Provide the [X, Y] coordinate of the cell's center where the given text is located.  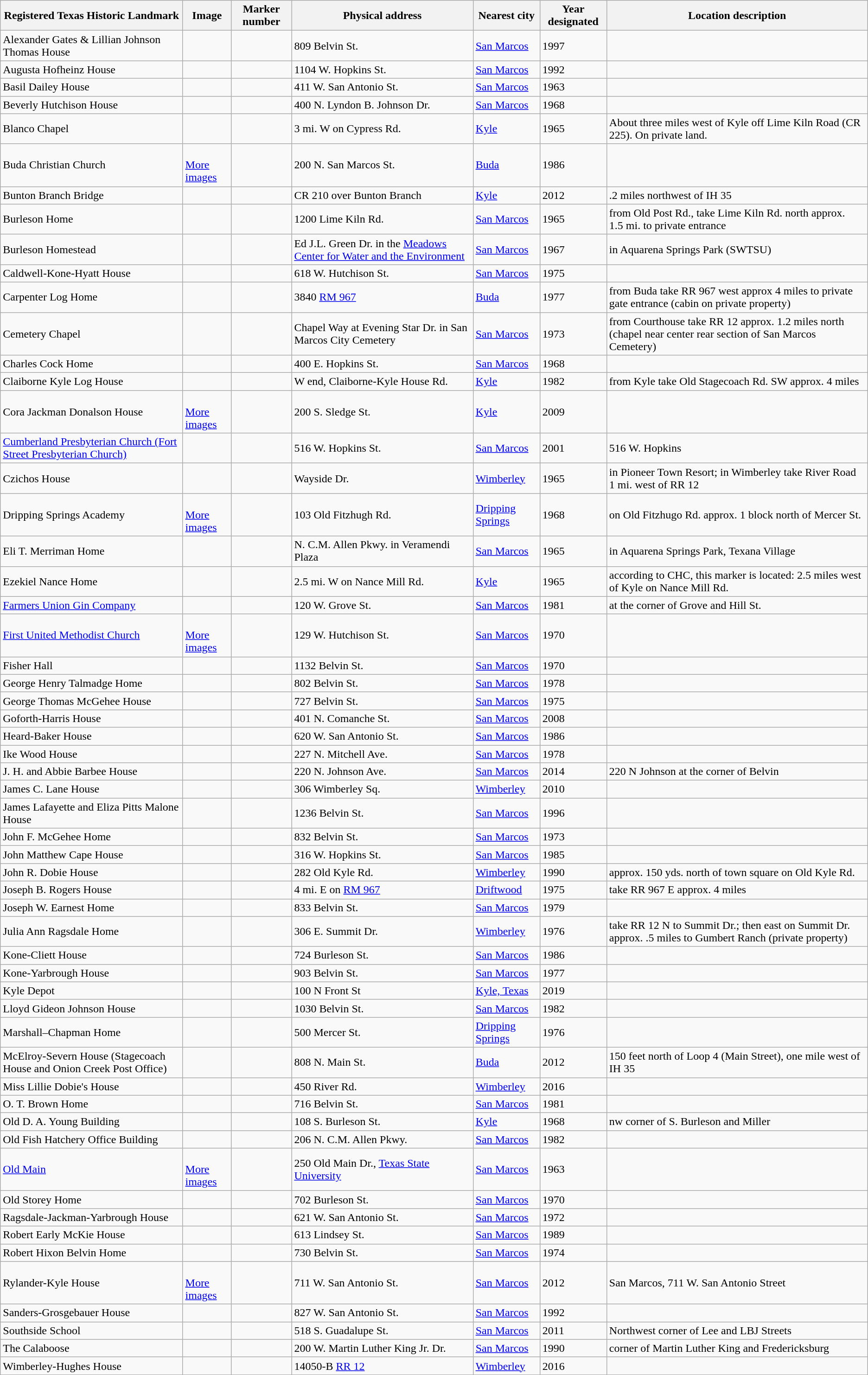
827 W. San Antonio St. [382, 1313]
Basil Dailey House [92, 87]
Wayside Dr. [382, 479]
727 Belvin St. [382, 701]
3840 RM 967 [382, 297]
Claiborne Kyle Log House [92, 382]
approx. 150 yds. north of town square on Old Kyle Rd. [737, 872]
Kone-Yarbrough House [92, 973]
Blanco Chapel [92, 129]
1030 Belvin St. [382, 1008]
200 N. San Marcos St. [382, 165]
306 E. Summit Dr. [382, 931]
George Thomas McGehee House [92, 701]
1972 [573, 1217]
N. C.M. Allen Pkwy. in Veramendi Plaza [382, 551]
from Buda take RR 967 west approx 4 miles to private gate entrance (cabin on private property) [737, 297]
702 Burleson St. [382, 1200]
802 Belvin St. [382, 683]
Augusta Hofheinz House [92, 70]
516 W. Hopkins St. [382, 448]
1985 [573, 855]
Rylander-Kyle House [92, 1283]
716 Belvin St. [382, 1104]
Ed J.L. Green Dr. in the Meadows Center for Water and the Environment [382, 249]
Bunton Branch Bridge [92, 195]
Burleson Home [92, 219]
809 Belvin St. [382, 45]
from Kyle take Old Stagecoach Rd. SW approx. 4 miles [737, 382]
Sanders-Grosgebauer House [92, 1313]
250 Old Main Dr., Texas State University [382, 1170]
take RR 12 N to Summit Dr.; then east on Summit Dr. approx. .5 miles to Gumbert Ranch (private property) [737, 931]
Joseph B. Rogers House [92, 890]
2009 [573, 412]
in Aquarena Springs Park, Texana Village [737, 551]
Ragsdale-Jackman-Yarbrough House [92, 1217]
from Old Post Rd., take Lime Kiln Rd. north approx. 1.5 mi. to private entrance [737, 219]
Eli T. Merriman Home [92, 551]
103 Old Fitzhugh Rd. [382, 515]
2.5 mi. W on Nance Mill Rd. [382, 582]
CR 210 over Bunton Branch [382, 195]
.2 miles northwest of IH 35 [737, 195]
903 Belvin St. [382, 973]
in Pioneer Town Resort; in Wimberley take River Road 1 mi. west of RR 12 [737, 479]
711 W. San Antonio St. [382, 1283]
Old Fish Hatchery Office Building [92, 1139]
on Old Fitzhugo Rd. approx. 1 block north of Mercer St. [737, 515]
400 E. Hopkins St. [382, 364]
Buda Christian Church [92, 165]
Lloyd Gideon Johnson House [92, 1008]
516 W. Hopkins [737, 448]
450 River Rd. [382, 1087]
John R. Dobie House [92, 872]
Old D. A. Young Building [92, 1122]
120 W. Grove St. [382, 605]
Location description [737, 16]
Joseph W. Earnest Home [92, 908]
401 N. Comanche St. [382, 718]
Marker number [262, 16]
1996 [573, 813]
1200 Lime Kiln Rd. [382, 219]
James C. Lane House [92, 789]
Caldwell-Kone-Hyatt House [92, 273]
Heard-Baker House [92, 736]
John Matthew Cape House [92, 855]
1104 W. Hopkins St. [382, 70]
at the corner of Grove and Hill St. [737, 605]
corner of Martin Luther King and Fredericksburg [737, 1348]
618 W. Hutchison St. [382, 273]
Registered Texas Historic Landmark [92, 16]
3 mi. W on Cypress Rd. [382, 129]
from Courthouse take RR 12 approx. 1.2 miles north (chapel near center rear section of San Marcos Cemetery) [737, 334]
James Lafayette and Eliza Pitts Malone House [92, 813]
take RR 967 E approx. 4 miles [737, 890]
in Aquarena Springs Park (SWTSU) [737, 249]
About three miles west of Kyle off Lime Kiln Road (CR 225). On private land. [737, 129]
nw corner of S. Burleson and Miller [737, 1122]
206 N. C.M. Allen Pkwy. [382, 1139]
730 Belvin St. [382, 1253]
2011 [573, 1330]
Northwest corner of Lee and LBJ Streets [737, 1330]
George Henry Talmadge Home [92, 683]
Ike Wood House [92, 754]
Cora Jackman Donalson House [92, 412]
411 W. San Antonio St. [382, 87]
Physical address [382, 16]
Southside School [92, 1330]
620 W. San Antonio St. [382, 736]
Alexander Gates & Lillian Johnson Thomas House [92, 45]
Old Main [92, 1170]
832 Belvin St. [382, 837]
Beverly Hutchison House [92, 105]
W end, Claiborne-Kyle House Rd. [382, 382]
Ezekiel Nance Home [92, 582]
Burleson Homestead [92, 249]
Julia Ann Ragsdale Home [92, 931]
220 N Johnson at the corner of Belvin [737, 772]
San Marcos, 711 W. San Antonio Street [737, 1283]
Charles Cock Home [92, 364]
Nearest city [506, 16]
Fisher Hall [92, 665]
518 S. Guadalupe St. [382, 1330]
2008 [573, 718]
Carpenter Log Home [92, 297]
according to CHC, this marker is located: 2.5 miles west of Kyle on Nance Mill Rd. [737, 582]
400 N. Lyndon B. Johnson Dr. [382, 105]
316 W. Hopkins St. [382, 855]
200 W. Martin Luther King Jr. Dr. [382, 1348]
First United Methodist Church [92, 635]
John F. McGehee Home [92, 837]
Chapel Way at Evening Star Dr. in San Marcos City Cemetery [382, 334]
Image [207, 16]
282 Old Kyle Rd. [382, 872]
1979 [573, 908]
O. T. Brown Home [92, 1104]
Year designated [573, 16]
2001 [573, 448]
1236 Belvin St. [382, 813]
McElroy-Severn House (Stagecoach House and Onion Creek Post Office) [92, 1062]
500 Mercer St. [382, 1032]
2014 [573, 772]
The Calaboose [92, 1348]
4 mi. E on RM 967 [382, 890]
Kyle, Texas [506, 991]
613 Lindsey St. [382, 1235]
Miss Lillie Dobie's House [92, 1087]
1997 [573, 45]
Goforth-Harris House [92, 718]
Driftwood [506, 890]
Cumberland Presbyterian Church (Fort Street Presbyterian Church) [92, 448]
1132 Belvin St. [382, 665]
Czichos House [92, 479]
2010 [573, 789]
Kyle Depot [92, 991]
833 Belvin St. [382, 908]
Old Storey Home [92, 1200]
Robert Early McKie House [92, 1235]
Wimberley-Hughes House [92, 1366]
200 S. Sledge St. [382, 412]
306 Wimberley Sq. [382, 789]
808 N. Main St. [382, 1062]
Marshall–Chapman Home [92, 1032]
Farmers Union Gin Company [92, 605]
Kone-Cliett House [92, 955]
Cemetery Chapel [92, 334]
Dripping Springs Academy [92, 515]
108 S. Burleson St. [382, 1122]
1989 [573, 1235]
2019 [573, 991]
1967 [573, 249]
150 feet north of Loop 4 (Main Street), one mile west of IH 35 [737, 1062]
100 N Front St [382, 991]
1974 [573, 1253]
227 N. Mitchell Ave. [382, 754]
724 Burleson St. [382, 955]
J. H. and Abbie Barbee House [92, 772]
14050-B RR 12 [382, 1366]
220 N. Johnson Ave. [382, 772]
129 W. Hutchison St. [382, 635]
Robert Hixon Belvin Home [92, 1253]
621 W. San Antonio St. [382, 1217]
